Output the [x, y] coordinate of the center of the cell containing the given text.  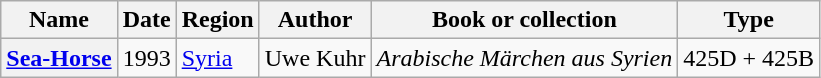
Arabische Märchen aus Syrien [524, 58]
Name [59, 20]
Book or collection [524, 20]
Syria [218, 58]
Date [146, 20]
Author [315, 20]
425D + 425B [749, 58]
Type [749, 20]
1993 [146, 58]
Sea-Horse [59, 58]
Region [218, 20]
Uwe Kuhr [315, 58]
